Provide the [X, Y] coordinate of the cell's center where the given text is located.  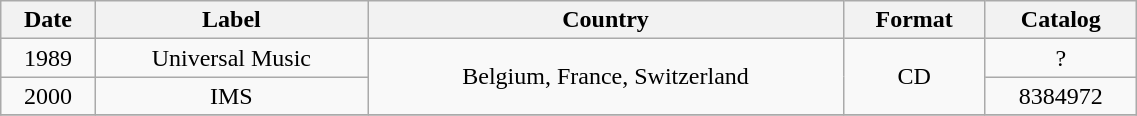
Label [231, 20]
Date [48, 20]
8384972 [1061, 96]
Catalog [1061, 20]
Format [914, 20]
2000 [48, 96]
IMS [231, 96]
Belgium, France, Switzerland [606, 77]
Country [606, 20]
? [1061, 58]
CD [914, 77]
Universal Music [231, 58]
1989 [48, 58]
